Search for the cell housing the specified text and yield its [x, y] center coordinate. 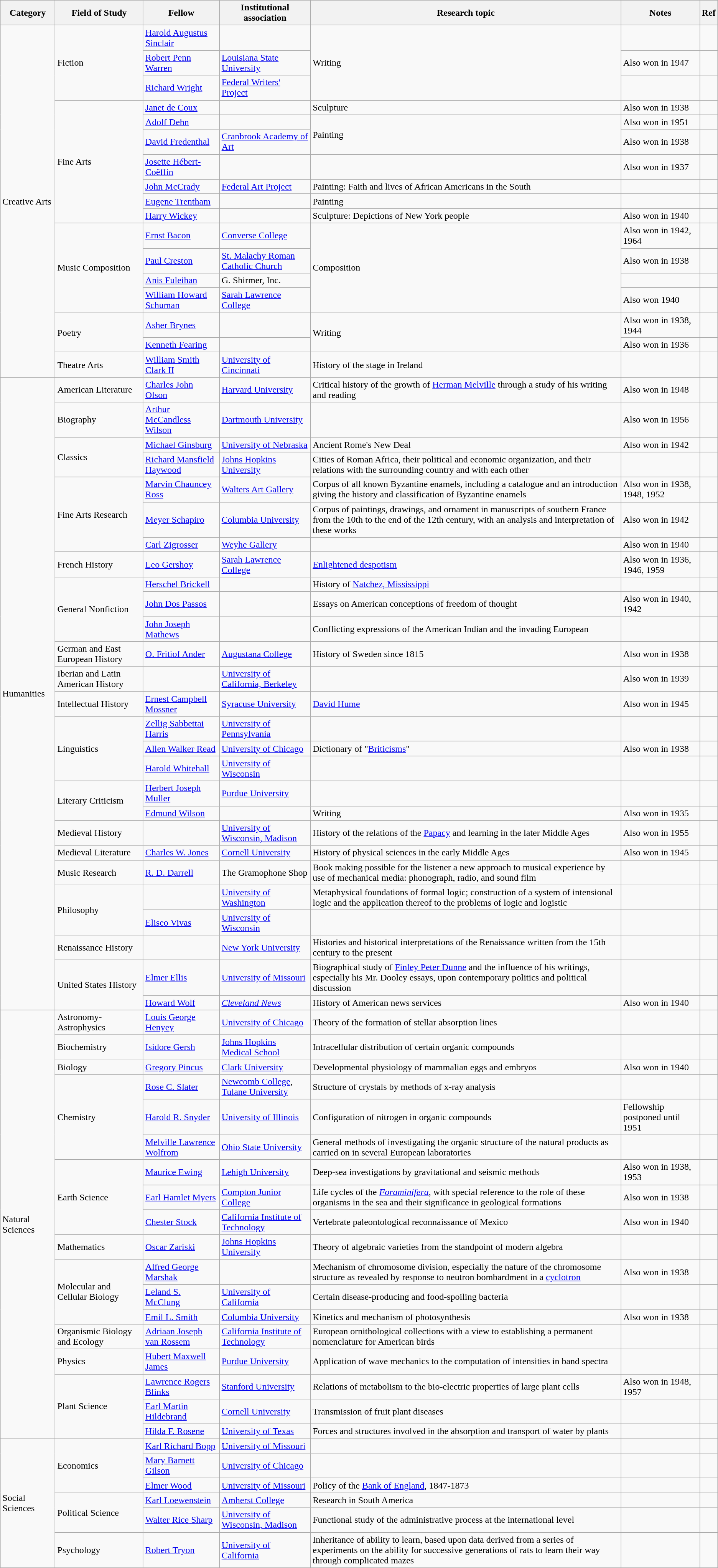
Stanford University [265, 1386]
Herschel Brickell [181, 584]
Fine Arts [99, 162]
Karl Richard Bopp [181, 1446]
Also won in 1938, 1953 [660, 1172]
Mary Barnett Gilson [181, 1466]
Research in South America [466, 1500]
Field of Study [99, 13]
Fellow [181, 13]
Structure of crystals by methods of x-ray analysis [466, 1087]
Ernest Campbell Mossner [181, 704]
Natural Sciences [28, 1224]
Robert Penn Warren [181, 63]
Harold Augustus Sinclair [181, 38]
University of Nebraska [265, 445]
Cities of Roman Africa, their political and economic organization, and their relations with the surrounding country and with each other [466, 464]
French History [99, 564]
Hubert Maxwell James [181, 1362]
Robert Tryon [181, 1550]
Also won in 1955 [660, 833]
Lawrence Rogers Blinks [181, 1386]
Iberian and Latin American History [99, 679]
Chester Stock [181, 1222]
History of the relations of the Papacy and learning in the later Middle Ages [466, 833]
Emil L. Smith [181, 1317]
Biochemistry [99, 1048]
Charles John Olson [181, 390]
History of Natchez, Mississippi [466, 584]
Harvard University [265, 390]
Music Research [99, 873]
Asher Brynes [181, 325]
Astronomy-Astrophysics [99, 1022]
Compton Junior College [265, 1197]
Earth Science [99, 1197]
New York University [265, 947]
Also won in 1937 [660, 167]
Also won in 1936 [660, 345]
Philosophy [99, 910]
Gregory Pincus [181, 1067]
Psychology [99, 1550]
University of Texas [265, 1431]
Johns Hopkins Medical School [265, 1048]
Life cycles of the Foraminifera, with special reference to the role of these organisms in the sea and their significance in geological formations [466, 1197]
Medieval Literature [99, 853]
Charles W. Jones [181, 853]
Intellectual History [99, 704]
Histories and historical interpretations of the Renaissance written from the 15th century to the present [466, 947]
Allen Walker Read [181, 749]
American Literature [99, 390]
Also won in 1935 [660, 813]
University of Washington [265, 897]
Syracuse University [265, 704]
John Joseph Mathews [181, 629]
Leland S. McClung [181, 1297]
University of Illinois [265, 1117]
Meyer Schapiro [181, 520]
Political Science [99, 1513]
David Hume [466, 704]
Also won in 1936, 1946, 1959 [660, 564]
Rose C. Slater [181, 1087]
Hilda F. Rosene [181, 1431]
Richard Mansfield Haywood [181, 464]
Weyhe Gallery [265, 545]
Creative Arts [28, 201]
Also won in 1938, 1948, 1952 [660, 490]
Also won 1940 [660, 300]
Chemistry [99, 1117]
Also won in 1942, 1964 [660, 236]
Leo Gershoy [181, 564]
Configuration of nitrogen in organic compounds [466, 1117]
Biology [99, 1067]
Certain disease-producing and food-spoiling bacteria [466, 1297]
Augustana College [265, 654]
Converse College [265, 236]
Plant Science [99, 1406]
Newcomb College, Tulane University [265, 1087]
European ornithological collections with a view to establishing a permanent nomenclature for American birds [466, 1336]
Janet de Coux [181, 107]
Harry Wickey [181, 216]
Classics [99, 457]
Lehigh University [265, 1172]
William Smith Clark II [181, 365]
O. Fritiof Ander [181, 654]
Josette Hébert-Coëffin [181, 167]
Biography [99, 420]
Literary Criticism [99, 801]
Enlightened despotism [466, 564]
Richard Wright [181, 87]
Ref [709, 13]
Clark University [265, 1067]
Ancient Rome's New Deal [466, 445]
Karl Loewenstein [181, 1500]
Policy of the Bank of England, 1847-1873 [466, 1485]
Kenneth Fearing [181, 345]
Dartmouth University [265, 420]
German and East European History [99, 654]
G. Shirmer, Inc. [265, 281]
Intracellular distribution of certain organic compounds [466, 1048]
Dictionary of "Briticisms" [466, 749]
Amherst College [265, 1500]
Ernst Bacon [181, 236]
History of the stage in Ireland [466, 365]
United States History [99, 985]
University of California, Berkeley [265, 679]
Conflicting expressions of the American Indian and the invading European [466, 629]
Kinetics and mechanism of photosynthesis [466, 1317]
Book making possible for the listener a new approach to musical experience by use of mechanical media: phonograph, radio, and sound film [466, 873]
Paul Creston [181, 260]
Essays on American conceptions of freedom of thought [466, 604]
William Howard Schuman [181, 300]
Deep-sea investigations by gravitational and seismic methods [466, 1172]
Medieval History [99, 833]
Institutional association [265, 13]
Cranbrook Academy of Art [265, 142]
Oscar Zariski [181, 1247]
Critical history of the growth of Herman Melville through a study of his writing and reading [466, 390]
University of Cincinnati [265, 365]
Also won in 1940, 1942 [660, 604]
Poetry [99, 332]
Composition [466, 268]
Alfred George Marshak [181, 1272]
Fiction [99, 63]
Also won in 1951 [660, 122]
St. Malachy Roman Catholic Church [265, 260]
Harold R. Snyder [181, 1117]
Adriaan Joseph van Rossem [181, 1336]
Marvin Chauncey Ross [181, 490]
University of Pennsylvania [265, 729]
Edmund Wilson [181, 813]
Economics [99, 1466]
Cleveland News [265, 1003]
Notes [660, 13]
Melville Lawrence Wolfrom [181, 1147]
General methods of investigating the organic structure of the natural products as carried on in several European laboratories [466, 1147]
History of American news services [466, 1003]
The Gramophone Shop [265, 873]
Theory of algebraic varieties from the standpoint of modern algebra [466, 1247]
Humanities [28, 694]
Walter Rice Sharp [181, 1520]
Relations of metabolism to the bio-electric properties of large plant cells [466, 1386]
History of Sweden since 1815 [466, 654]
Zellig Sabbettai Harris [181, 729]
Physics [99, 1362]
Forces and structures involved in the absorption and transport of water by plants [466, 1431]
Sculpture [466, 107]
R. D. Darrell [181, 873]
Research topic [466, 13]
Transmission of fruit plant diseases [466, 1411]
Ohio State University [265, 1147]
John McCrady [181, 187]
Molecular and Cellular Biology [99, 1292]
Renaissance History [99, 947]
Sculpture: Depictions of New York people [466, 216]
Eugene Trentham [181, 201]
Developmental physiology of mammalian eggs and embryos [466, 1067]
Mechanism of chromosome division, especially the nature of the chromosome structure as revealed by response to neutron bombardment in a cyclotron [466, 1272]
Music Composition [99, 268]
Federal Art Project [265, 187]
Fellowship postponed until 1951 [660, 1117]
Also won in 1956 [660, 420]
Anis Fuleihan [181, 281]
Walters Art Gallery [265, 490]
Also won in 1938, 1944 [660, 325]
Maurice Ewing [181, 1172]
Elmer Wood [181, 1485]
Functional study of the administrative process at the international level [466, 1520]
Adolf Dehn [181, 122]
General Nonfiction [99, 609]
Linguistics [99, 749]
Social Sciences [28, 1503]
Fine Arts Research [99, 514]
Louisiana State University [265, 63]
Category [28, 13]
David Fredenthal [181, 142]
Earl Hamlet Myers [181, 1197]
Organismic Biology and Ecology [99, 1336]
Isidore Gersh [181, 1048]
Harold Whitehall [181, 768]
History of physical sciences in the early Middle Ages [466, 853]
Elmer Ellis [181, 977]
Earl Martin Hildebrand [181, 1411]
Also won in 1939 [660, 679]
John Dos Passos [181, 604]
Carl Zigrosser [181, 545]
Eliseo Vivas [181, 923]
Corpus of all known Byzantine enamels, including a catalogue and an introduction giving the history and classification of Byzantine enamels [466, 490]
Painting: Faith and lives of African Americans in the South [466, 187]
Louis George Henyey [181, 1022]
Mathematics [99, 1247]
Also won in 1948 [660, 390]
Federal Writers' Project [265, 87]
Theatre Arts [99, 365]
Arthur McCandless Wilson [181, 420]
Howard Wolf [181, 1003]
Vertebrate paleontological reconnaissance of Mexico [466, 1222]
Theory of the formation of stellar absorption lines [466, 1022]
Also won in 1948, 1957 [660, 1386]
Michael Ginsburg [181, 445]
Also won in 1947 [660, 63]
Application of wave mechanics to the computation of intensities in band spectra [466, 1362]
Herbert Joseph Muller [181, 794]
